Determine the (X, Y) coordinate at the center of the cell enclosing the given text.  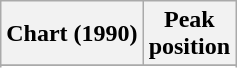
Chart (1990) (72, 34)
Peakposition (189, 34)
